Locate the cell with the specified text and output its (X, Y) center coordinate. 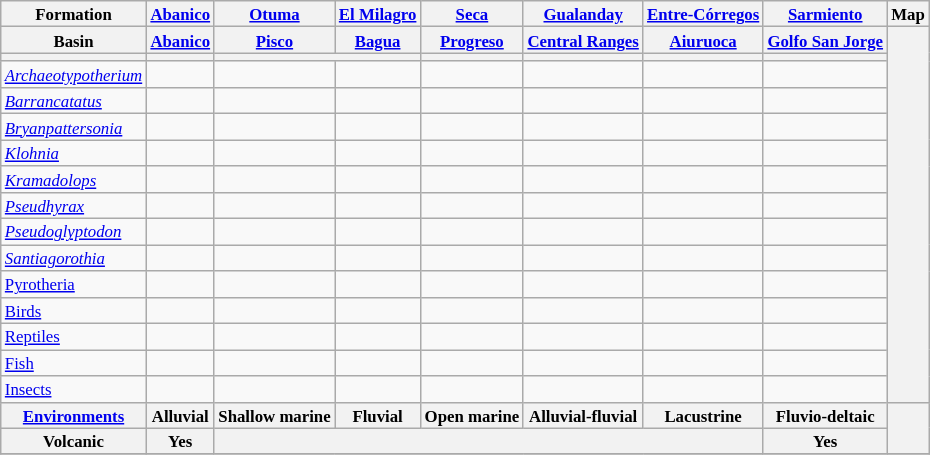
Aiuruoca (703, 40)
Progreso (472, 40)
Reptiles (74, 337)
Fluvial (378, 415)
Fluvio-deltaic (825, 415)
Environments (74, 415)
Alluvial-fluvial (583, 415)
Seca (472, 14)
Gualanday (583, 14)
Archaeotypotherium (74, 75)
Entre-Córregos (703, 14)
Basin (74, 40)
Bryanpattersonia (74, 127)
Pyrotheria (74, 284)
Volcanic (74, 441)
Bagua (378, 40)
Open marine (472, 415)
Sarmiento (825, 14)
Santiagorothia (74, 258)
Kramadolops (74, 179)
Klohnia (74, 153)
Map (908, 14)
Formation (74, 14)
Alluvial (180, 415)
Pseudhyrax (74, 206)
Otuma (274, 14)
Central Ranges (583, 40)
Golfo San Jorge (825, 40)
Lacustrine (703, 415)
Pisco (274, 40)
Fish (74, 363)
Birds (74, 310)
Pseudoglyptodon (74, 232)
Insects (74, 389)
Shallow marine (274, 415)
Barrancatatus (74, 101)
El Milagro (378, 14)
